From the cell containing the given text, extract its center point as (X, Y) coordinate. 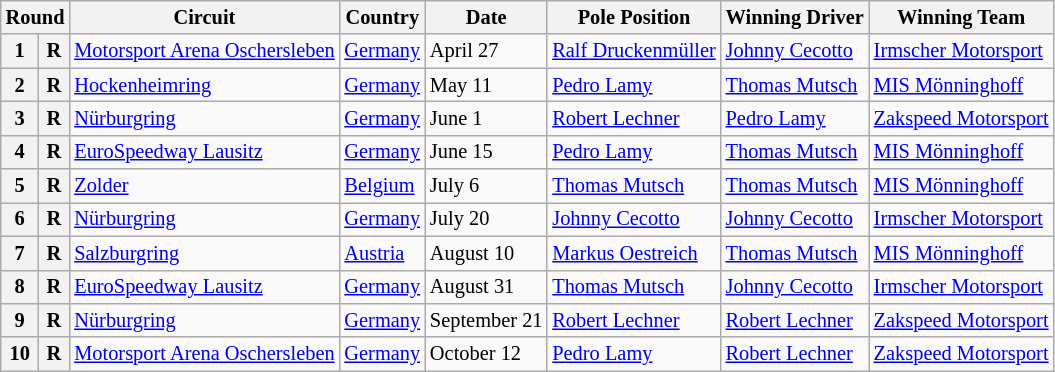
August 31 (486, 287)
Winning Driver (795, 17)
3 (20, 118)
Circuit (204, 17)
1 (20, 51)
Zolder (204, 186)
October 12 (486, 354)
8 (20, 287)
5 (20, 186)
June 15 (486, 152)
Pole Position (634, 17)
Country (382, 17)
Salzburgring (204, 253)
July 6 (486, 186)
April 27 (486, 51)
Austria (382, 253)
7 (20, 253)
9 (20, 320)
4 (20, 152)
Winning Team (962, 17)
10 (20, 354)
July 20 (486, 219)
2 (20, 85)
Date (486, 17)
Ralf Druckenmüller (634, 51)
September 21 (486, 320)
6 (20, 219)
Markus Oestreich (634, 253)
Belgium (382, 186)
Hockenheimring (204, 85)
May 11 (486, 85)
June 1 (486, 118)
Round (36, 17)
August 10 (486, 253)
